Scan for the cell matching the given text and deliver its (X, Y) coordinate at center. 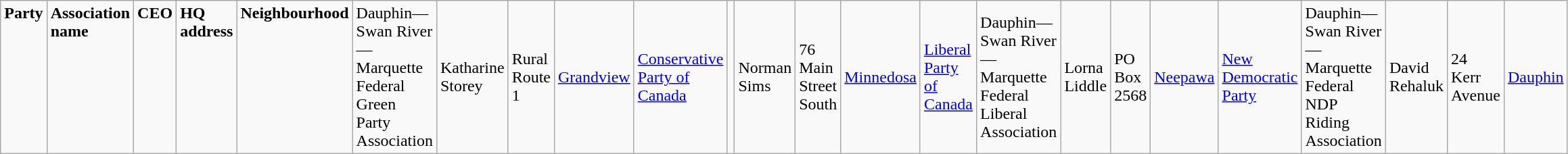
Dauphin—Swan River—Marquette Federal Liberal Association (1019, 77)
Dauphin—Swan River—Marquette Federal NDP Riding Association (1343, 77)
24 Kerr Avenue (1475, 77)
Liberal Party of Canada (948, 77)
Rural Route 1 (531, 77)
Dauphin—Swan River—Marquette Federal Green Party Association (394, 77)
New Democratic Party (1260, 77)
Grandview (594, 77)
Neepawa (1184, 77)
Minnedosa (881, 77)
CEO (156, 77)
Conservative Party of Canada (681, 77)
PO Box 2568 (1131, 77)
David Rehaluk (1416, 77)
Lorna Liddle (1086, 77)
Neighbourhood (295, 77)
76 Main Street South (818, 77)
HQ address (207, 77)
Party (24, 77)
Association name (90, 77)
Katharine Storey (472, 77)
Dauphin (1536, 77)
Norman Sims (765, 77)
